For the text-containing cell, return its midpoint in [X, Y] coordinate format. 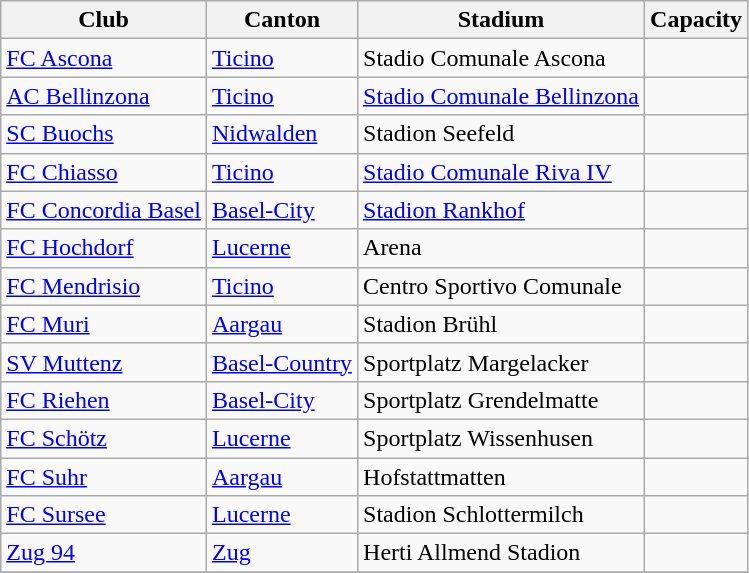
Stadion Brühl [502, 324]
Sportplatz Margelacker [502, 362]
Hofstattmatten [502, 477]
FC Mendrisio [104, 286]
Club [104, 20]
Centro Sportivo Comunale [502, 286]
FC Sursee [104, 515]
FC Ascona [104, 58]
SC Buochs [104, 134]
FC Chiasso [104, 172]
Arena [502, 248]
Herti Allmend Stadion [502, 553]
Stadio Comunale Riva IV [502, 172]
Canton [282, 20]
FC Riehen [104, 400]
FC Muri [104, 324]
Zug 94 [104, 553]
Stadium [502, 20]
Sportplatz Grendelmatte [502, 400]
Zug [282, 553]
FC Hochdorf [104, 248]
Nidwalden [282, 134]
AC Bellinzona [104, 96]
Sportplatz Wissenhusen [502, 438]
FC Schötz [104, 438]
Stadio Comunale Bellinzona [502, 96]
Stadion Seefeld [502, 134]
Basel-Country [282, 362]
SV Muttenz [104, 362]
Stadion Schlottermilch [502, 515]
FC Suhr [104, 477]
FC Concordia Basel [104, 210]
Stadion Rankhof [502, 210]
Stadio Comunale Ascona [502, 58]
Capacity [696, 20]
